Extract the (x, y) coordinate from the center of the cell holding the provided text.  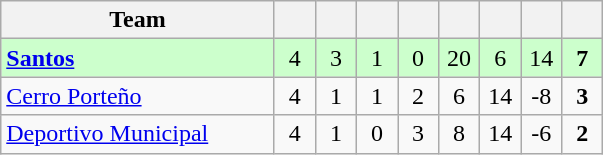
-6 (542, 134)
7 (582, 58)
20 (460, 58)
Deportivo Municipal (138, 134)
Santos (138, 58)
-8 (542, 96)
8 (460, 134)
Team (138, 20)
Cerro Porteño (138, 96)
